For the text-containing cell, return its midpoint in [x, y] coordinate format. 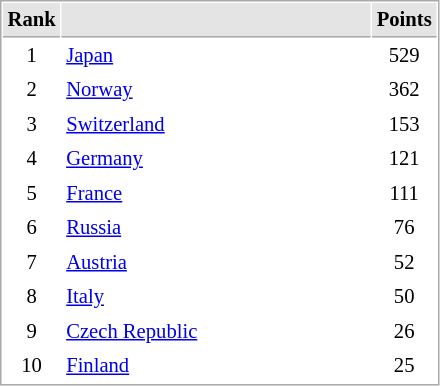
4 [32, 158]
2 [32, 90]
26 [404, 332]
76 [404, 228]
5 [32, 194]
6 [32, 228]
111 [404, 194]
Rank [32, 20]
121 [404, 158]
Switzerland [216, 124]
50 [404, 296]
529 [404, 56]
153 [404, 124]
3 [32, 124]
1 [32, 56]
Italy [216, 296]
362 [404, 90]
52 [404, 262]
Austria [216, 262]
Finland [216, 366]
8 [32, 296]
Norway [216, 90]
7 [32, 262]
France [216, 194]
Points [404, 20]
10 [32, 366]
Czech Republic [216, 332]
9 [32, 332]
Russia [216, 228]
Japan [216, 56]
25 [404, 366]
Germany [216, 158]
